Pinpoint the cell where the given text exists, returning its (X, Y) midpoint coordinate. 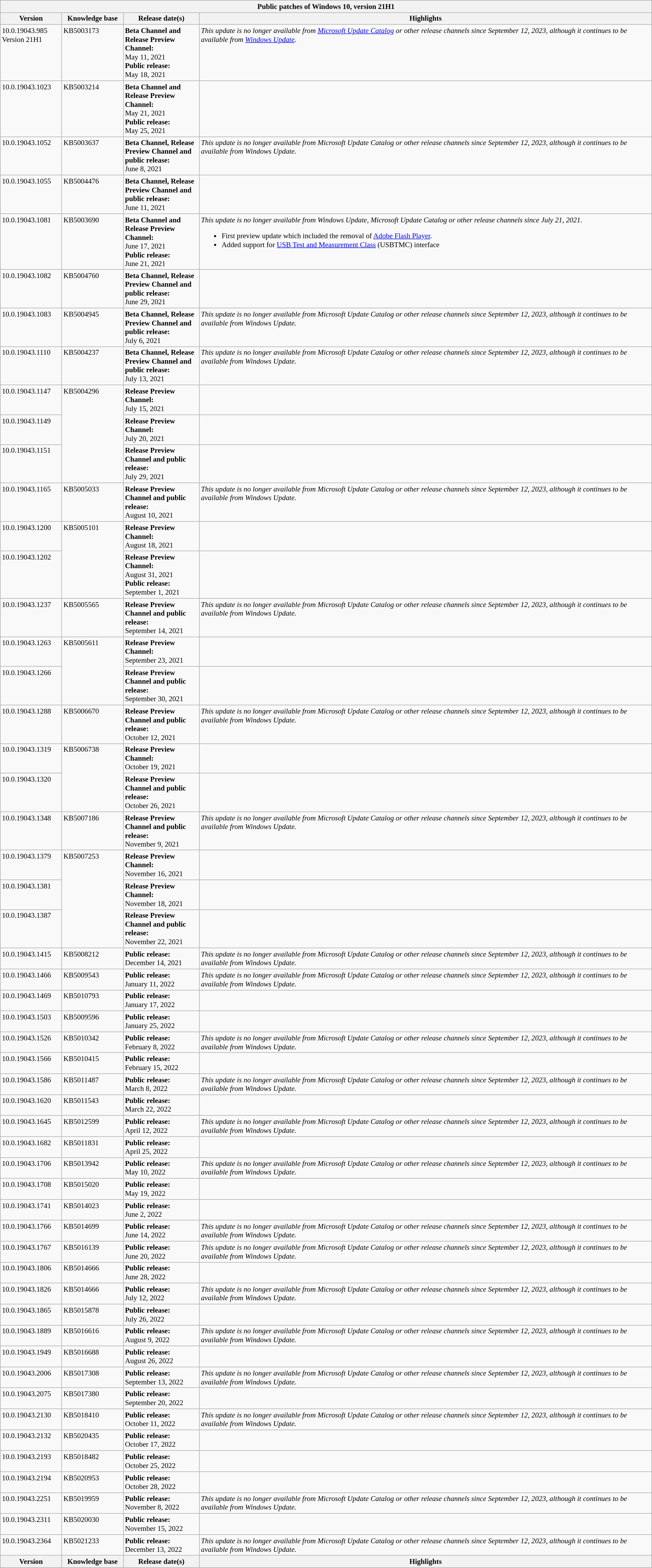
10.0.19043.1023 (31, 109)
Public release:November 8, 2022 (161, 1503)
Public patches of Windows 10, version 21H1 (326, 6)
KB5016688 (93, 1356)
10.0.19043.1263 (31, 652)
KB5010793 (93, 1000)
Public release:October 11, 2022 (161, 1420)
Beta Channel, Release Preview Channel and public release:June 29, 2021 (161, 289)
KB5019959 (93, 1503)
Beta Channel and Release Preview Channel:May 21, 2021Public release:May 25, 2021 (161, 109)
KB5003214 (93, 109)
10.0.19043.1379 (31, 865)
Release Preview Channel:October 19, 2021 (161, 758)
Public release:November 15, 2022 (161, 1524)
Beta Channel, Release Preview Channel and public release:June 8, 2021 (161, 156)
KB5016616 (93, 1336)
10.0.19043.1620 (31, 1105)
KB5017308 (93, 1378)
10.0.19043.1469 (31, 1000)
Public release:April 12, 2022 (161, 1126)
KB5020030 (93, 1524)
Release Preview Channel and public release:November 9, 2021 (161, 831)
10.0.19043.2075 (31, 1398)
10.0.19043.1149 (31, 430)
Beta Channel, Release Preview Channel and public release:July 13, 2021 (161, 366)
Public release:September 13, 2022 (161, 1378)
KB5010415 (93, 1063)
KB5003637 (93, 156)
10.0.19043.1266 (31, 686)
Public release:June 20, 2022 (161, 1252)
10.0.19043.1889 (31, 1336)
KB5009596 (93, 1022)
10.0.19043.1466 (31, 980)
Release Preview Channel:August 31, 2021Public release:September 1, 2021 (161, 575)
KB5006738 (93, 777)
KB5003173 (93, 53)
Public release:January 25, 2022 (161, 1022)
10.0.19043.1706 (31, 1168)
KB5006670 (93, 724)
10.0.19043.1082 (31, 289)
Release Preview Channel:September 23, 2021 (161, 652)
Public release:March 8, 2022 (161, 1084)
Public release:January 11, 2022 (161, 980)
Beta Channel and Release Preview Channel:May 11, 2021Public release:May 18, 2021 (161, 53)
KB5013942 (93, 1168)
Public release:May 10, 2022 (161, 1168)
10.0.19043.2251 (31, 1503)
KB5005101 (93, 560)
10.0.19043.1237 (31, 618)
Public release:April 25, 2022 (161, 1147)
KB5018410 (93, 1420)
10.0.19043.2194 (31, 1482)
10.0.19043.1151 (31, 464)
10.0.19043.1202 (31, 575)
KB5018482 (93, 1461)
10.0.19043.1708 (31, 1189)
10.0.19043.1387 (31, 929)
Beta Channel and Release Preview Channel:June 17, 2021Public release:June 21, 2021 (161, 241)
10.0.19043.1806 (31, 1272)
10.0.19043.1566 (31, 1063)
10.0.19043.1415 (31, 958)
Public release:December 13, 2022 (161, 1545)
KB5015020 (93, 1189)
Public release:August 26, 2022 (161, 1356)
Release Preview Channel and public release:October 26, 2021 (161, 793)
Public release:July 26, 2022 (161, 1314)
KB5011831 (93, 1147)
Public release:August 9, 2022 (161, 1336)
10.0.19043.1682 (31, 1147)
Public release:May 19, 2022 (161, 1189)
10.0.19043.1200 (31, 536)
KB5005611 (93, 671)
10.0.19043.985Version 21H1 (31, 53)
10.0.19043.1586 (31, 1084)
10.0.19043.2006 (31, 1378)
10.0.19043.1110 (31, 366)
KB5020953 (93, 1482)
10.0.19043.1767 (31, 1252)
KB5015878 (93, 1314)
Release Preview Channel and public release:October 12, 2021 (161, 724)
KB5004237 (93, 366)
10.0.19043.1320 (31, 793)
KB5008212 (93, 958)
KB5017380 (93, 1398)
Release Preview Channel and public release:September 14, 2021 (161, 618)
Release Preview Channel:July 15, 2021 (161, 400)
10.0.19043.2130 (31, 1420)
10.0.19043.2132 (31, 1440)
KB5007253 (93, 899)
Public release:March 22, 2022 (161, 1105)
Public release:September 20, 2022 (161, 1398)
Release Preview Channel:July 20, 2021 (161, 430)
KB5012599 (93, 1126)
10.0.19043.1741 (31, 1210)
KB5010342 (93, 1042)
KB5004760 (93, 289)
10.0.19043.1083 (31, 327)
KB5011487 (93, 1084)
Release Preview Channel and public release:September 30, 2021 (161, 686)
Beta Channel, Release Preview Channel and public release:June 11, 2021 (161, 195)
10.0.19043.1826 (31, 1294)
Public release:February 15, 2022 (161, 1063)
KB5009543 (93, 980)
KB5005565 (93, 618)
10.0.19043.1052 (31, 156)
KB5004296 (93, 434)
KB5005033 (93, 502)
Public release:October 25, 2022 (161, 1461)
KB5004476 (93, 195)
10.0.19043.1288 (31, 724)
KB5014023 (93, 1210)
Beta Channel, Release Preview Channel and public release:July 6, 2021 (161, 327)
KB5007186 (93, 831)
10.0.19043.1055 (31, 195)
Public release:December 14, 2021 (161, 958)
10.0.19043.2193 (31, 1461)
Public release:June 14, 2022 (161, 1230)
10.0.19043.2364 (31, 1545)
10.0.19043.1503 (31, 1022)
Public release:July 12, 2022 (161, 1294)
KB5016139 (93, 1252)
KB5004945 (93, 327)
10.0.19043.1348 (31, 831)
Release Preview Channel and public release:August 10, 2021 (161, 502)
10.0.19043.1381 (31, 895)
10.0.19043.1081 (31, 241)
10.0.19043.1766 (31, 1230)
Public release:June 28, 2022 (161, 1272)
KB5003690 (93, 241)
10.0.19043.1949 (31, 1356)
Release Preview Channel and public release:July 29, 2021 (161, 464)
Public release:June 2, 2022 (161, 1210)
Public release:February 8, 2022 (161, 1042)
KB5014699 (93, 1230)
Release Preview Channel:November 18, 2021 (161, 895)
Release Preview Channel:August 18, 2021 (161, 536)
10.0.19043.1865 (31, 1314)
Public release:October 28, 2022 (161, 1482)
10.0.19043.1526 (31, 1042)
Public release:January 17, 2022 (161, 1000)
KB5021233 (93, 1545)
Public release:October 17, 2022 (161, 1440)
KB5011543 (93, 1105)
Release Preview Channel:November 16, 2021 (161, 865)
Release Preview Channel and public release:November 22, 2021 (161, 929)
10.0.19043.1319 (31, 758)
10.0.19043.1645 (31, 1126)
KB5020435 (93, 1440)
10.0.19043.1165 (31, 502)
10.0.19043.1147 (31, 400)
10.0.19043.2311 (31, 1524)
